Scan for the cell matching the given text and deliver its [x, y] coordinate at center. 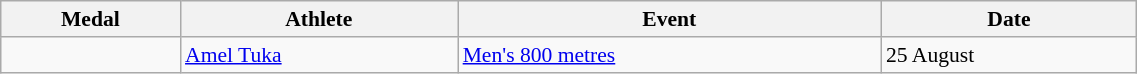
Medal [90, 19]
Event [670, 19]
Athlete [319, 19]
Men's 800 metres [670, 55]
Date [1009, 19]
Amel Tuka [319, 55]
25 August [1009, 55]
